Detect which cell encompasses the target text, then output its [X, Y] center coordinate. 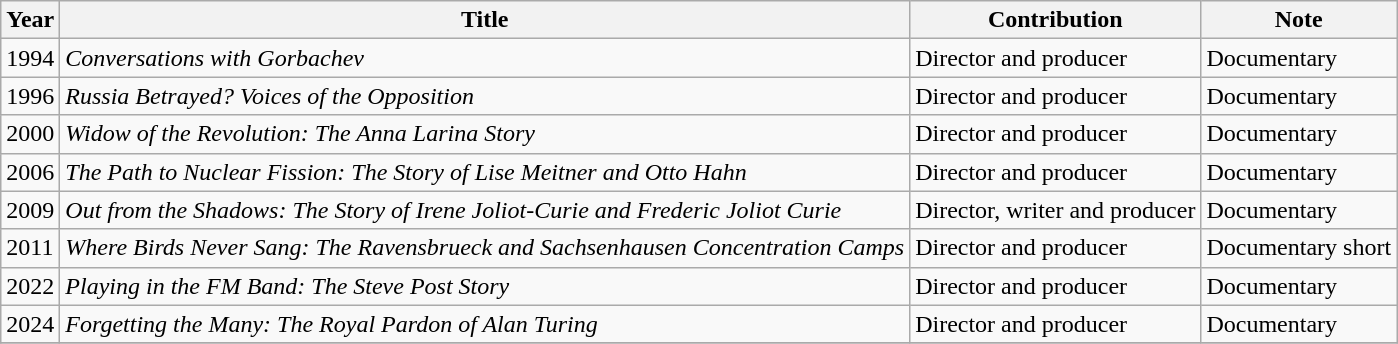
Where Birds Never Sang: The Ravensbrueck and Sachsenhausen Concentration Camps [485, 248]
2024 [30, 324]
Widow of the Revolution: The Anna Larina Story [485, 134]
Director, writer and producer [1056, 210]
Contribution [1056, 20]
Note [1299, 20]
Year [30, 20]
2006 [30, 172]
Title [485, 20]
Documentary short [1299, 248]
1996 [30, 96]
Playing in the FM Band: The Steve Post Story [485, 286]
Conversations with Gorbachev [485, 58]
1994 [30, 58]
The Path to Nuclear Fission: The Story of Lise Meitner and Otto Hahn [485, 172]
Russia Betrayed? Voices of the Opposition [485, 96]
Out from the Shadows: The Story of Irene Joliot-Curie and Frederic Joliot Curie [485, 210]
2022 [30, 286]
2011 [30, 248]
2009 [30, 210]
2000 [30, 134]
Forgetting the Many: The Royal Pardon of Alan Turing [485, 324]
